Extract the [x, y] coordinate from the center of the cell holding the provided text.  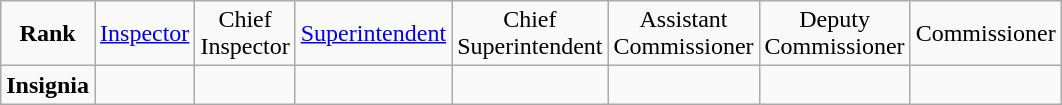
ChiefInspector [245, 34]
Commissioner [986, 34]
Assistant Commissioner [684, 34]
Chief Superintendent [530, 34]
Insignia [48, 85]
Inspector [145, 34]
Deputy Commissioner [834, 34]
Superintendent [373, 34]
Rank [48, 34]
